Extract the [x, y] coordinate from the center of the cell holding the provided text.  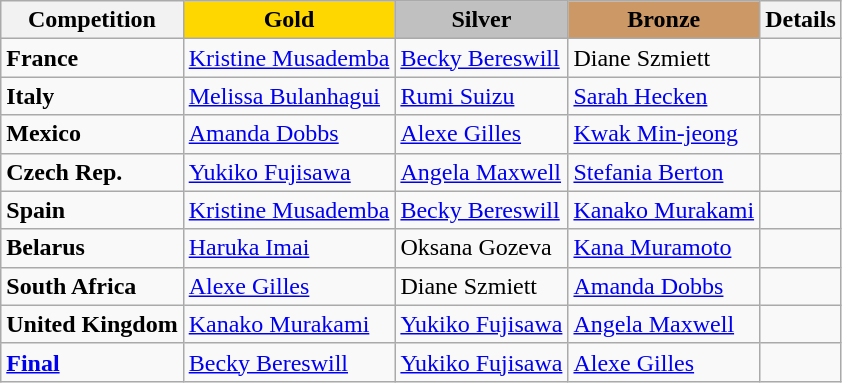
Haruka Imai [289, 248]
South Africa [92, 286]
Sarah Hecken [664, 96]
Melissa Bulanhagui [289, 96]
Kana Muramoto [664, 248]
Spain [92, 210]
Italy [92, 96]
Czech Rep. [92, 172]
Stefania Berton [664, 172]
Belarus [92, 248]
Rumi Suizu [482, 96]
United Kingdom [92, 324]
Mexico [92, 134]
Silver [482, 20]
Details [801, 20]
Oksana Gozeva [482, 248]
Kwak Min-jeong [664, 134]
Bronze [664, 20]
Competition [92, 20]
France [92, 58]
Gold [289, 20]
Final [92, 362]
